Output the [x, y] coordinate of the center of the cell containing the given text.  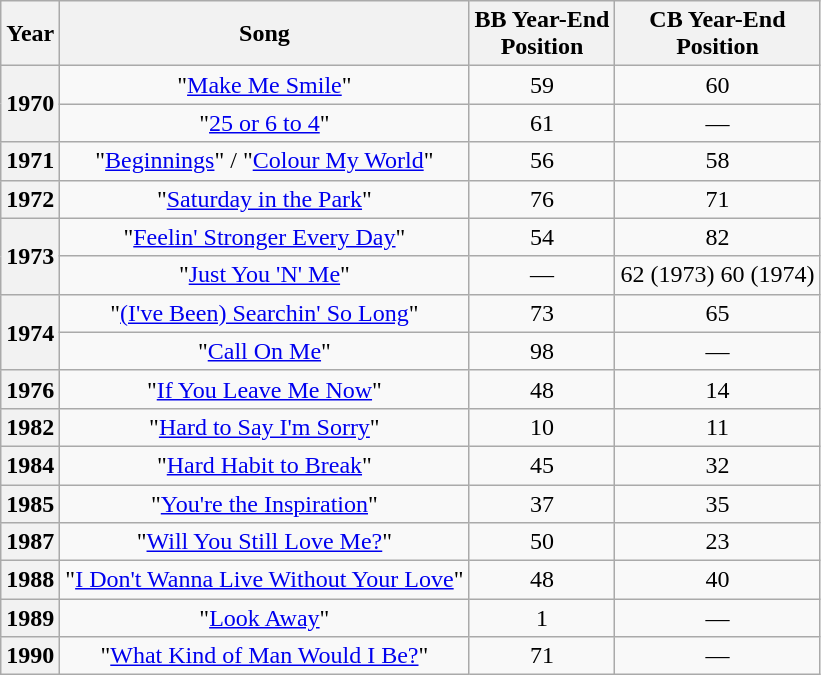
82 [718, 237]
1976 [30, 389]
"If You Leave Me Now" [264, 389]
56 [542, 161]
58 [718, 161]
"Hard Habit to Break" [264, 465]
"You're the Inspiration" [264, 503]
1984 [30, 465]
10 [542, 427]
37 [542, 503]
61 [542, 123]
98 [542, 351]
"Just You 'N' Me" [264, 275]
"25 or 6 to 4" [264, 123]
CB Year-EndPosition [718, 34]
1970 [30, 104]
1972 [30, 199]
11 [718, 427]
1989 [30, 618]
"What Kind of Man Would I Be?" [264, 656]
1982 [30, 427]
23 [718, 542]
45 [542, 465]
50 [542, 542]
"Beginnings" / "Colour My World" [264, 161]
35 [718, 503]
"Saturday in the Park" [264, 199]
40 [718, 580]
Year [30, 34]
1973 [30, 256]
"Will You Still Love Me?" [264, 542]
59 [542, 85]
1985 [30, 503]
14 [718, 389]
32 [718, 465]
Song [264, 34]
1974 [30, 332]
73 [542, 313]
1987 [30, 542]
1 [542, 618]
"Look Away" [264, 618]
"Make Me Smile" [264, 85]
"Call On Me" [264, 351]
76 [542, 199]
65 [718, 313]
54 [542, 237]
62 (1973) 60 (1974) [718, 275]
"I Don't Wanna Live Without Your Love" [264, 580]
BB Year-EndPosition [542, 34]
"Feelin' Stronger Every Day" [264, 237]
60 [718, 85]
"Hard to Say I'm Sorry" [264, 427]
1988 [30, 580]
1971 [30, 161]
"(I've Been) Searchin' So Long" [264, 313]
1990 [30, 656]
